Output the [x, y] coordinate of the center of the cell containing the given text.  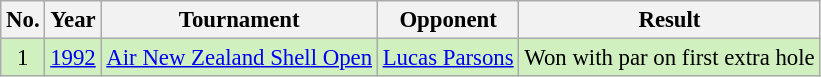
Won with par on first extra hole [670, 58]
1992 [73, 58]
No. [23, 20]
Result [670, 20]
Lucas Parsons [448, 58]
1 [23, 58]
Year [73, 20]
Tournament [239, 20]
Air New Zealand Shell Open [239, 58]
Opponent [448, 20]
